Find where the given text appears and provide that cell's center as [x, y] coordinate. 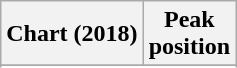
Peakposition [189, 34]
Chart (2018) [72, 34]
